Find where the given text appears and provide that cell's center as [X, Y] coordinate. 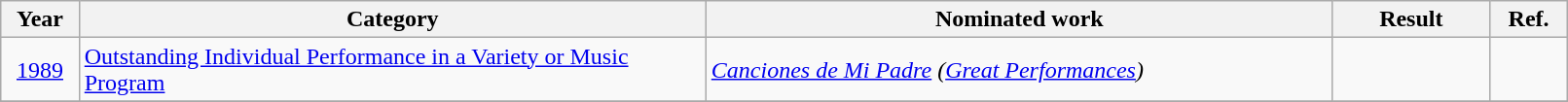
Result [1411, 19]
Outstanding Individual Performance in a Variety or Music Program [392, 70]
Category [392, 19]
Canciones de Mi Padre (Great Performances) [1019, 70]
Nominated work [1019, 19]
Year [40, 19]
1989 [40, 70]
Ref. [1528, 19]
